Find where the given text appears and provide that cell's center as [X, Y] coordinate. 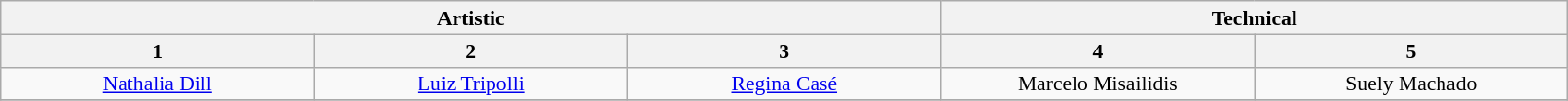
Suely Machado [1411, 84]
3 [784, 50]
2 [471, 50]
Marcelo Misailidis [1098, 84]
Nathalia Dill [158, 84]
Artistic [471, 17]
4 [1098, 50]
5 [1411, 50]
Technical [1255, 17]
Luiz Tripolli [471, 84]
1 [158, 50]
Regina Casé [784, 84]
